Determine the (x, y) coordinate at the center of the cell enclosing the given text.  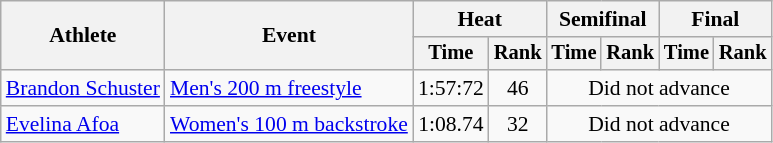
Semifinal (603, 19)
Men's 200 m freestyle (289, 88)
Heat (480, 19)
Women's 100 m backstroke (289, 124)
1:08.74 (451, 124)
Event (289, 36)
1:57:72 (451, 88)
Athlete (83, 36)
32 (518, 124)
Final (715, 19)
46 (518, 88)
Brandon Schuster (83, 88)
Evelina Afoa (83, 124)
